Identify which cell holds the provided text, then report its (x, y) central coordinate. 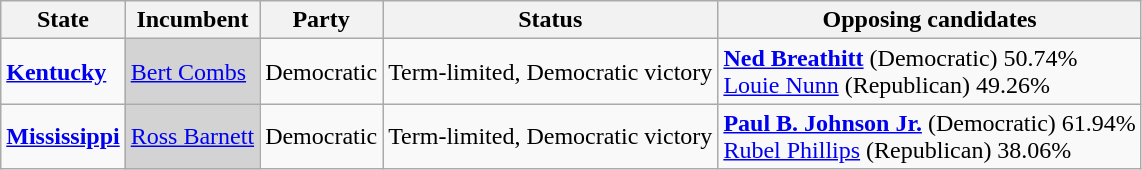
Kentucky (63, 72)
Status (550, 20)
Opposing candidates (930, 20)
Party (322, 20)
State (63, 20)
Ned Breathitt (Democratic) 50.74% Louie Nunn (Republican) 49.26% (930, 72)
Paul B. Johnson Jr. (Democratic) 61.94% Rubel Phillips (Republican) 38.06% (930, 136)
Mississippi (63, 136)
Bert Combs (192, 72)
Ross Barnett (192, 136)
Incumbent (192, 20)
